Pinpoint the cell where the given text exists, returning its (X, Y) midpoint coordinate. 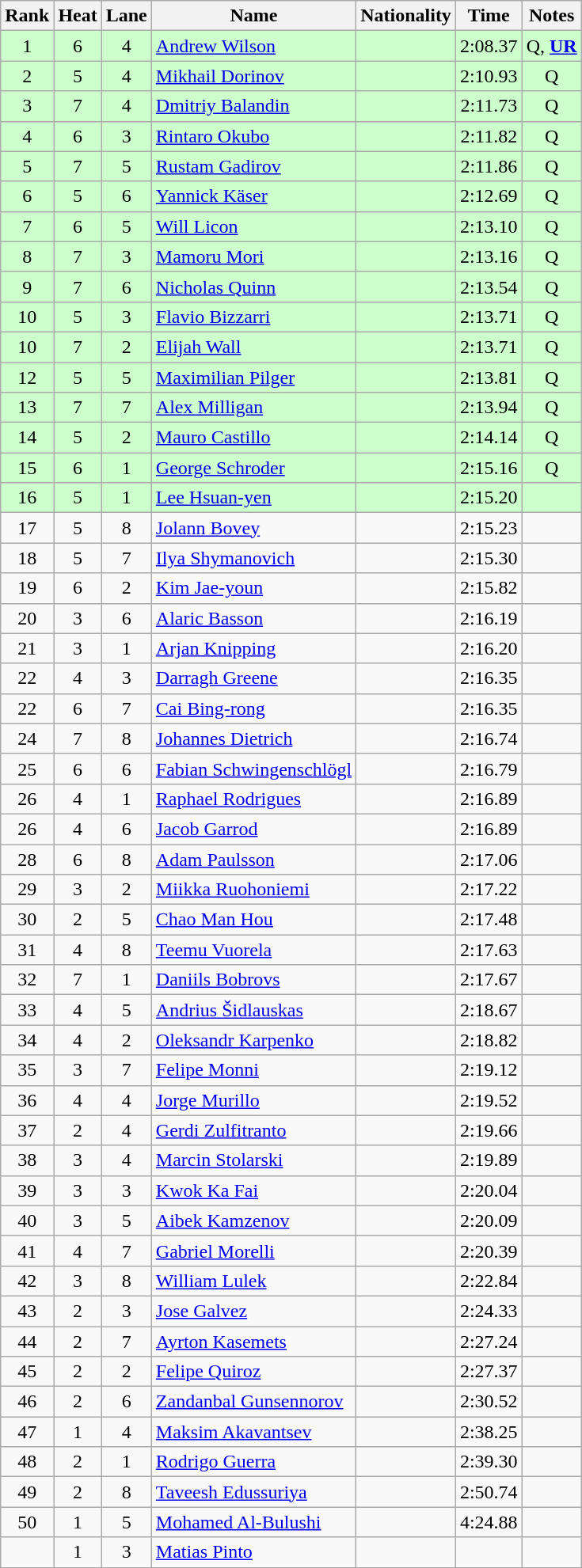
Marcin Stolarski (253, 1160)
28 (27, 859)
2:16.74 (489, 738)
9 (27, 287)
2:18.67 (489, 1010)
2:19.12 (489, 1070)
Andrius Šidlauskas (253, 1010)
33 (27, 1010)
Heat (78, 16)
2:39.30 (489, 1462)
2:13.81 (489, 378)
Lee Hsuan-yen (253, 498)
Mamoru Mori (253, 256)
36 (27, 1100)
Fabian Schwingenschlögl (253, 769)
2:11.73 (489, 106)
2:11.86 (489, 166)
Jorge Murillo (253, 1100)
30 (27, 920)
4:24.88 (489, 1522)
Felipe Quiroz (253, 1372)
Teemu Vuorela (253, 950)
Rustam Gadirov (253, 166)
Jacob Garrod (253, 829)
Mikhail Dorinov (253, 76)
2:18.82 (489, 1040)
2:38.25 (489, 1432)
32 (27, 980)
2:22.84 (489, 1281)
25 (27, 769)
2:20.09 (489, 1221)
2:16.20 (489, 648)
Oleksandr Karpenko (253, 1040)
2:13.94 (489, 408)
Jose Galvez (253, 1311)
24 (27, 738)
Matias Pinto (253, 1552)
Kwok Ka Fai (253, 1190)
2:15.23 (489, 528)
Johannes Dietrich (253, 738)
Nationality (406, 16)
2:19.52 (489, 1100)
Alaric Basson (253, 618)
50 (27, 1522)
Ilya Shymanovich (253, 558)
Adam Paulsson (253, 859)
34 (27, 1040)
2:11.82 (489, 136)
Rank (27, 16)
31 (27, 950)
2:15.20 (489, 498)
2:13.10 (489, 226)
2:27.37 (489, 1372)
Maksim Akavantsev (253, 1432)
Jolann Bovey (253, 528)
2:15.82 (489, 588)
Alex Milligan (253, 408)
2:20.39 (489, 1251)
21 (27, 648)
17 (27, 528)
Mauro Castillo (253, 438)
47 (27, 1432)
Q, UR (551, 46)
2:17.67 (489, 980)
37 (27, 1130)
Cai Bing-rong (253, 708)
Gerdi Zulfitranto (253, 1130)
43 (27, 1311)
2:12.69 (489, 196)
2:20.04 (489, 1190)
Aibek Kamzenov (253, 1221)
Will Licon (253, 226)
2:19.89 (489, 1160)
2:19.66 (489, 1130)
2:10.93 (489, 76)
42 (27, 1281)
Lane (127, 16)
12 (27, 378)
45 (27, 1372)
35 (27, 1070)
Flavio Bizzarri (253, 317)
Elijah Wall (253, 347)
George Schroder (253, 468)
Taveesh Edussuriya (253, 1492)
Raphael Rodrigues (253, 799)
Rintaro Okubo (253, 136)
13 (27, 408)
Mohamed Al-Bulushi (253, 1522)
2:17.22 (489, 890)
2:13.54 (489, 287)
40 (27, 1221)
20 (27, 618)
Kim Jae-youn (253, 588)
Daniils Bobrovs (253, 980)
Andrew Wilson (253, 46)
15 (27, 468)
Arjan Knipping (253, 648)
29 (27, 890)
Felipe Monni (253, 1070)
Yannick Käser (253, 196)
18 (27, 558)
Zandanbal Gunsennorov (253, 1402)
Gabriel Morelli (253, 1251)
Chao Man Hou (253, 920)
49 (27, 1492)
Miikka Ruohoniemi (253, 890)
2:17.63 (489, 950)
Dmitriy Balandin (253, 106)
48 (27, 1462)
Notes (551, 16)
19 (27, 588)
16 (27, 498)
2:17.48 (489, 920)
2:27.24 (489, 1342)
Name (253, 16)
2:08.37 (489, 46)
44 (27, 1342)
2:24.33 (489, 1311)
2:16.79 (489, 769)
14 (27, 438)
2:14.14 (489, 438)
Ayrton Kasemets (253, 1342)
2:30.52 (489, 1402)
Nicholas Quinn (253, 287)
39 (27, 1190)
Time (489, 16)
2:50.74 (489, 1492)
2:16.19 (489, 618)
2:17.06 (489, 859)
Darragh Greene (253, 678)
Maximilian Pilger (253, 378)
41 (27, 1251)
46 (27, 1402)
2:15.16 (489, 468)
2:13.16 (489, 256)
Rodrigo Guerra (253, 1462)
William Lulek (253, 1281)
38 (27, 1160)
2:15.30 (489, 558)
